Provide the (X, Y) coordinate of the cell's center where the given text is located.  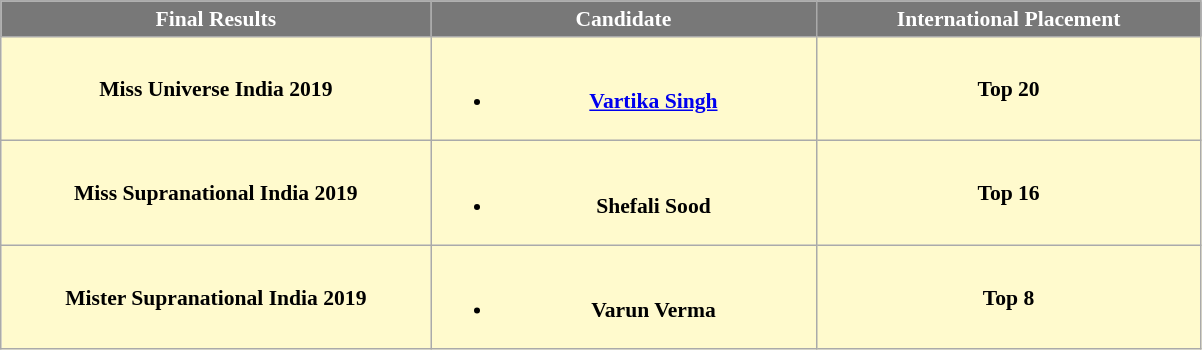
Top 16 (1008, 193)
Top 20 (1008, 89)
Varun Verma (624, 297)
International Placement (1008, 19)
Mister Supranational India 2019 (216, 297)
Shefali Sood (624, 193)
Vartika Singh (624, 89)
Candidate (624, 19)
Miss Universe India 2019 (216, 89)
Miss Supranational India 2019 (216, 193)
Top 8 (1008, 297)
Final Results (216, 19)
